Return the (X, Y) coordinate for the center point of the cell that contains the specified text.  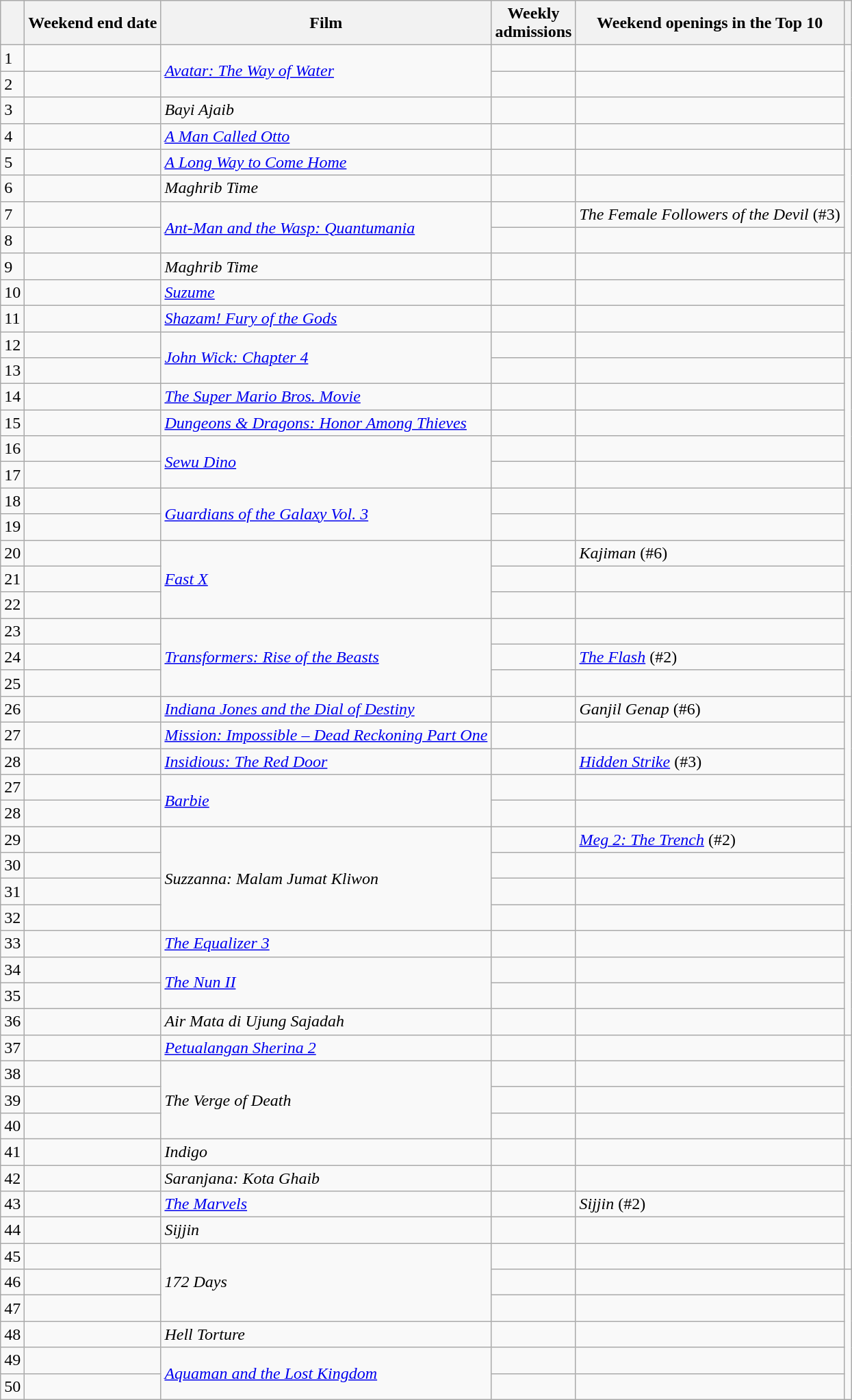
Suzzanna: Malam Jumat Kliwon (326, 879)
The Marvels (326, 1204)
23 (12, 631)
45 (12, 1256)
Ganjil Genap (#6) (710, 709)
48 (12, 1334)
Indiana Jones and the Dial of Destiny (326, 709)
37 (12, 1048)
Fast X (326, 579)
Suzume (326, 292)
Avatar: The Way of Water (326, 71)
Ant-Man and the Wasp: Quantumania (326, 227)
41 (12, 1152)
31 (12, 892)
Sewu Dino (326, 462)
16 (12, 449)
The Super Mario Bros. Movie (326, 397)
8 (12, 240)
John Wick: Chapter 4 (326, 357)
The Flash (#2) (710, 657)
Hidden Strike (#3) (710, 762)
42 (12, 1178)
Kajiman (#6) (710, 553)
Aquaman and the Lost Kingdom (326, 1373)
50 (12, 1386)
Petualangan Sherina 2 (326, 1048)
39 (12, 1100)
13 (12, 371)
38 (12, 1074)
1 (12, 58)
The Female Followers of the Devil (#3) (710, 214)
36 (12, 1022)
Hell Torture (326, 1334)
Sijjin (326, 1230)
The Verge of Death (326, 1100)
Bayi Ajaib (326, 110)
Air Mata di Ujung Sajadah (326, 1022)
Weekend end date (93, 23)
Weekend openings in the Top 10 (710, 23)
2 (12, 84)
9 (12, 266)
7 (12, 214)
Meg 2: The Trench (#2) (710, 840)
24 (12, 657)
34 (12, 970)
5 (12, 162)
30 (12, 866)
32 (12, 918)
Weeklyadmissions (534, 23)
Shazam! Fury of the Gods (326, 318)
11 (12, 318)
44 (12, 1230)
14 (12, 397)
Guardians of the Galaxy Vol. 3 (326, 514)
A Long Way to Come Home (326, 162)
43 (12, 1204)
A Man Called Otto (326, 136)
20 (12, 553)
Mission: Impossible – Dead Reckoning Part One (326, 735)
47 (12, 1308)
19 (12, 527)
15 (12, 423)
26 (12, 709)
33 (12, 944)
4 (12, 136)
Sijjin (#2) (710, 1204)
29 (12, 840)
Insidious: The Red Door (326, 762)
22 (12, 605)
21 (12, 579)
Film (326, 23)
18 (12, 501)
Dungeons & Dragons: Honor Among Thieves (326, 423)
Barbie (326, 801)
12 (12, 344)
The Equalizer 3 (326, 944)
Indigo (326, 1152)
10 (12, 292)
The Nun II (326, 983)
172 Days (326, 1282)
49 (12, 1360)
3 (12, 110)
46 (12, 1282)
35 (12, 996)
6 (12, 188)
17 (12, 475)
Transformers: Rise of the Beasts (326, 657)
Saranjana: Kota Ghaib (326, 1178)
25 (12, 683)
40 (12, 1126)
